Locate the cell with the specified text and output its [X, Y] center coordinate. 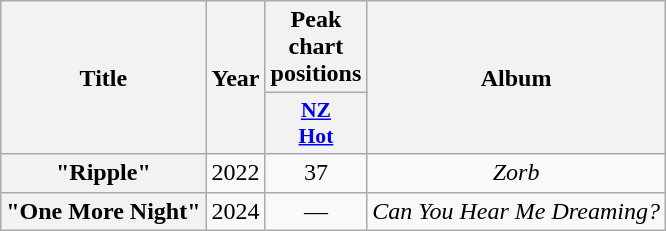
37 [316, 173]
Title [104, 78]
Album [516, 78]
2024 [236, 211]
"One More Night" [104, 211]
Can You Hear Me Dreaming? [516, 211]
NZHot [316, 124]
— [316, 211]
Peak chart positions [316, 47]
Year [236, 78]
Zorb [516, 173]
"Ripple" [104, 173]
2022 [236, 173]
